Determine the (x, y) coordinate at the center of the cell enclosing the given text.  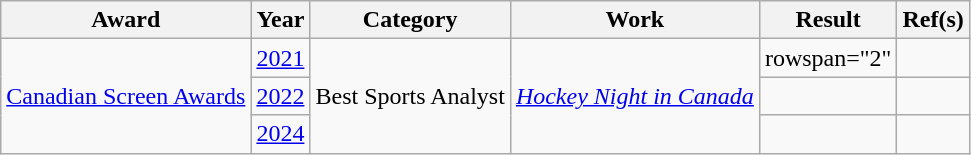
Hockey Night in Canada (634, 96)
Ref(s) (933, 20)
2022 (280, 96)
Canadian Screen Awards (126, 96)
Year (280, 20)
Best Sports Analyst (410, 96)
2024 (280, 134)
Result (828, 20)
Category (410, 20)
2021 (280, 58)
Work (634, 20)
Award (126, 20)
rowspan="2" (828, 58)
